Determine the (x, y) coordinate at the center of the cell enclosing the given text.  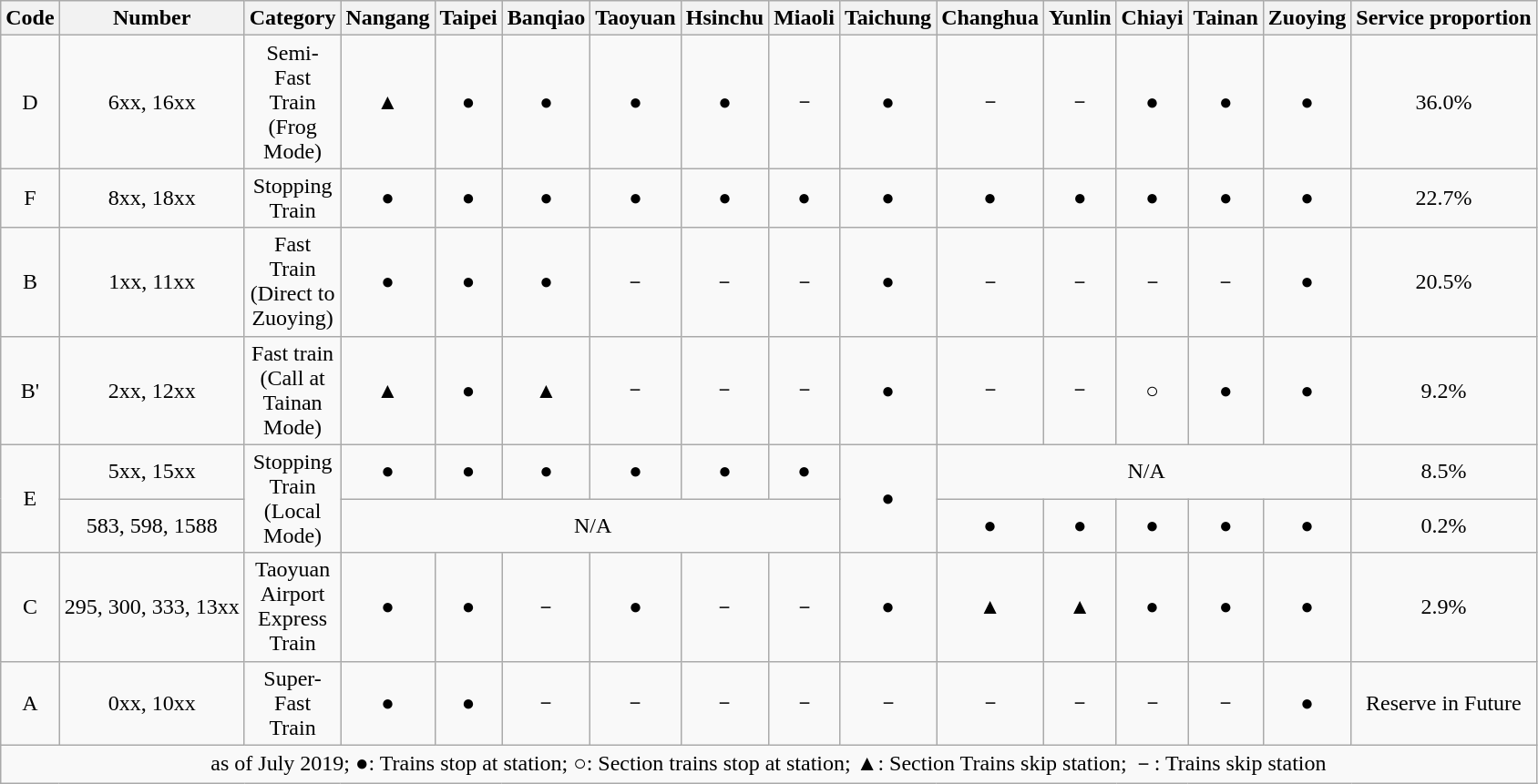
5xx, 15xx (151, 472)
C (30, 606)
F (30, 199)
Changhua (990, 18)
2xx, 12xx (151, 390)
22.7% (1443, 199)
8.5% (1443, 472)
Fast Train (Direct to Zuoying) (292, 282)
Zuoying (1307, 18)
Taoyuan Airport Express Train (292, 606)
Stopping Train (Local Mode) (292, 499)
Taoyuan (636, 18)
0xx, 10xx (151, 703)
B' (30, 390)
Miaoli (805, 18)
1xx, 11xx (151, 282)
6xx, 16xx (151, 102)
B (30, 282)
Nangang (388, 18)
Fast train (Call at Tainan Mode) (292, 390)
Chiayi (1152, 18)
Tainan (1225, 18)
Taipei (468, 18)
Hsinchu (724, 18)
0.2% (1443, 526)
E (30, 499)
Banqiao (546, 18)
Reserve in Future (1443, 703)
as of July 2019; ●: Trains stop at station; ○: Section trains stop at station; ▲: Section Trains skip station; －: Trains skip station (769, 765)
Service proportion (1443, 18)
Code (30, 18)
Yunlin (1080, 18)
36.0% (1443, 102)
2.9% (1443, 606)
8xx, 18xx (151, 199)
D (30, 102)
295, 300, 333, 13xx (151, 606)
Taichung (887, 18)
Category (292, 18)
Super-Fast Train (292, 703)
Semi-Fast Train (Frog Mode) (292, 102)
9.2% (1443, 390)
Stopping Train (292, 199)
○ (1152, 390)
583, 598, 1588 (151, 526)
Number (151, 18)
A (30, 703)
20.5% (1443, 282)
